For the text-containing cell, return its midpoint in (X, Y) coordinate format. 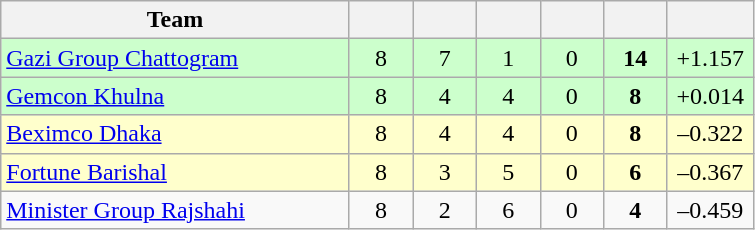
7 (445, 58)
5 (508, 172)
Beximco Dhaka (176, 134)
Fortune Barishal (176, 172)
1 (508, 58)
Gemcon Khulna (176, 96)
Team (176, 20)
+0.014 (710, 96)
–0.459 (710, 210)
Minister Group Rajshahi (176, 210)
+1.157 (710, 58)
2 (445, 210)
Gazi Group Chattogram (176, 58)
–0.322 (710, 134)
3 (445, 172)
–0.367 (710, 172)
14 (636, 58)
